Capture the cell that displays the provided text and extract its (X, Y) central coordinate. 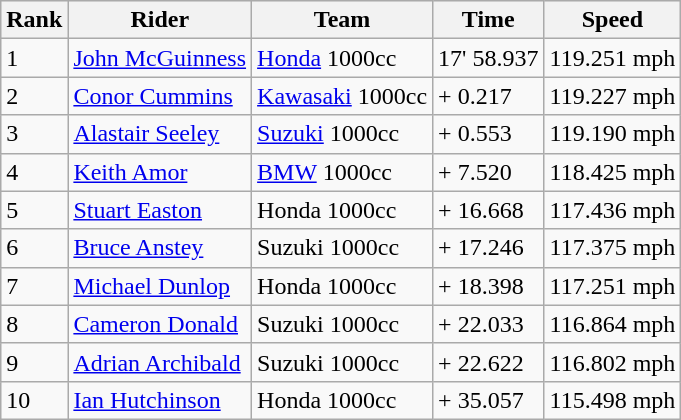
Ian Hutchinson (160, 400)
+ 22.622 (488, 362)
Kawasaki 1000cc (342, 96)
17' 58.937 (488, 58)
116.802 mph (612, 362)
+ 7.520 (488, 172)
+ 22.033 (488, 324)
+ 0.217 (488, 96)
BMW 1000cc (342, 172)
2 (34, 96)
10 (34, 400)
Speed (612, 20)
+ 35.057 (488, 400)
Team (342, 20)
117.375 mph (612, 248)
Keith Amor (160, 172)
Michael Dunlop (160, 286)
+ 17.246 (488, 248)
115.498 mph (612, 400)
+ 18.398 (488, 286)
119.227 mph (612, 96)
6 (34, 248)
4 (34, 172)
Rank (34, 20)
118.425 mph (612, 172)
Stuart Easton (160, 210)
117.436 mph (612, 210)
1 (34, 58)
117.251 mph (612, 286)
Alastair Seeley (160, 134)
8 (34, 324)
Adrian Archibald (160, 362)
John McGuinness (160, 58)
+ 0.553 (488, 134)
9 (34, 362)
Cameron Donald (160, 324)
7 (34, 286)
119.190 mph (612, 134)
+ 16.668 (488, 210)
119.251 mph (612, 58)
3 (34, 134)
Rider (160, 20)
Conor Cummins (160, 96)
Time (488, 20)
5 (34, 210)
Bruce Anstey (160, 248)
116.864 mph (612, 324)
